For the text-containing cell, return its midpoint in (x, y) coordinate format. 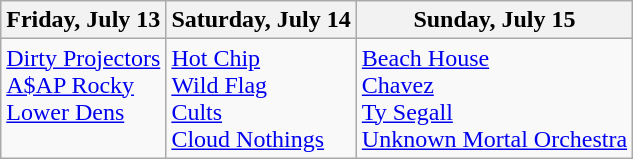
Sunday, July 15 (494, 20)
Beach HouseChavezTy SegallUnknown Mortal Orchestra (494, 98)
Saturday, July 14 (261, 20)
Hot ChipWild FlagCultsCloud Nothings (261, 98)
Dirty ProjectorsA$AP RockyLower Dens (84, 98)
Friday, July 13 (84, 20)
